Find where the given text appears and provide that cell's center as [x, y] coordinate. 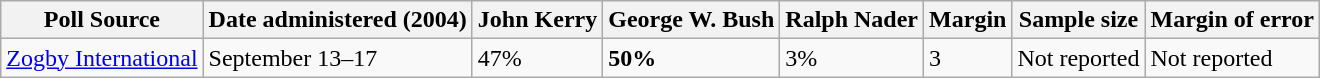
47% [537, 58]
Zogby International [102, 58]
3% [852, 58]
John Kerry [537, 20]
Margin [968, 20]
Poll Source [102, 20]
Margin of error [1232, 20]
3 [968, 58]
Sample size [1078, 20]
George W. Bush [692, 20]
50% [692, 58]
Ralph Nader [852, 20]
Date administered (2004) [338, 20]
September 13–17 [338, 58]
